Pinpoint the cell where the given text exists, returning its [x, y] midpoint coordinate. 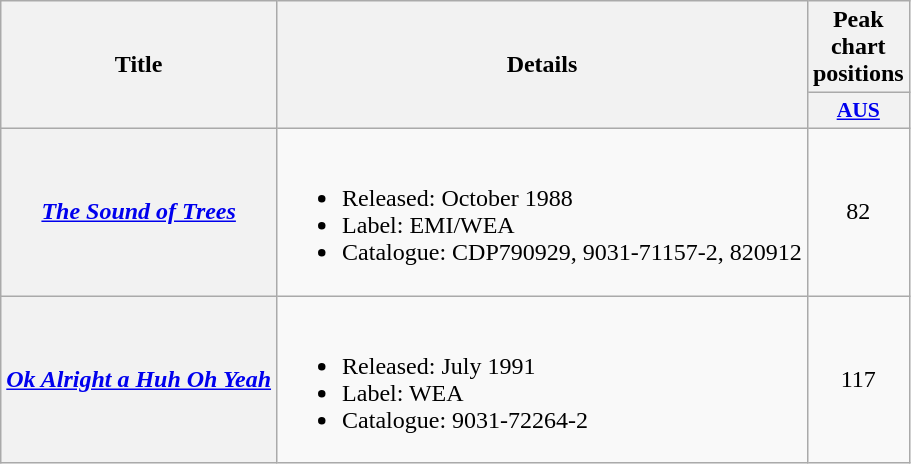
Released: July 1991Label: WEACatalogue: 9031-72264-2 [542, 380]
82 [858, 212]
AUS [858, 111]
117 [858, 380]
Details [542, 65]
Title [139, 65]
Released: October 1988Label: EMI/WEACatalogue: CDP790929, 9031-71157-2, 820912 [542, 212]
The Sound of Trees [139, 212]
Ok Alright a Huh Oh Yeah [139, 380]
Peak chart positions [858, 47]
